Extract the [x, y] coordinate from the center of the cell holding the provided text.  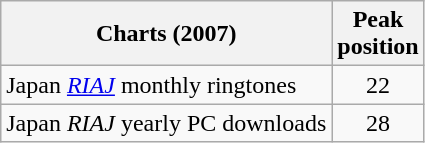
Japan RIAJ monthly ringtones [166, 85]
Peakposition [378, 34]
22 [378, 85]
Charts (2007) [166, 34]
28 [378, 123]
Japan RIAJ yearly PC downloads [166, 123]
